Scan for the cell matching the given text and deliver its (x, y) coordinate at center. 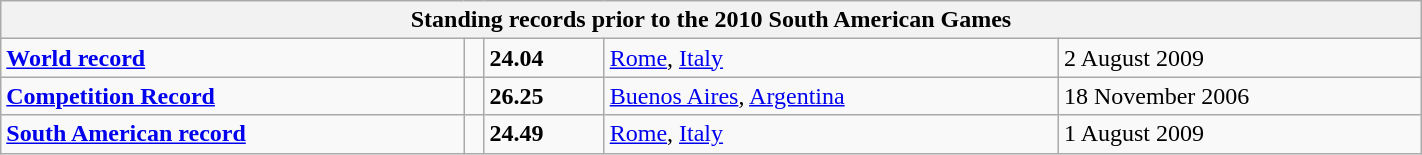
18 November 2006 (1240, 96)
24.49 (544, 134)
Buenos Aires, Argentina (831, 96)
1 August 2009 (1240, 134)
Competition Record (232, 96)
South American record (232, 134)
World record (232, 58)
2 August 2009 (1240, 58)
26.25 (544, 96)
24.04 (544, 58)
Standing records prior to the 2010 South American Games (711, 20)
